From the cell containing the given text, extract its center point as (x, y) coordinate. 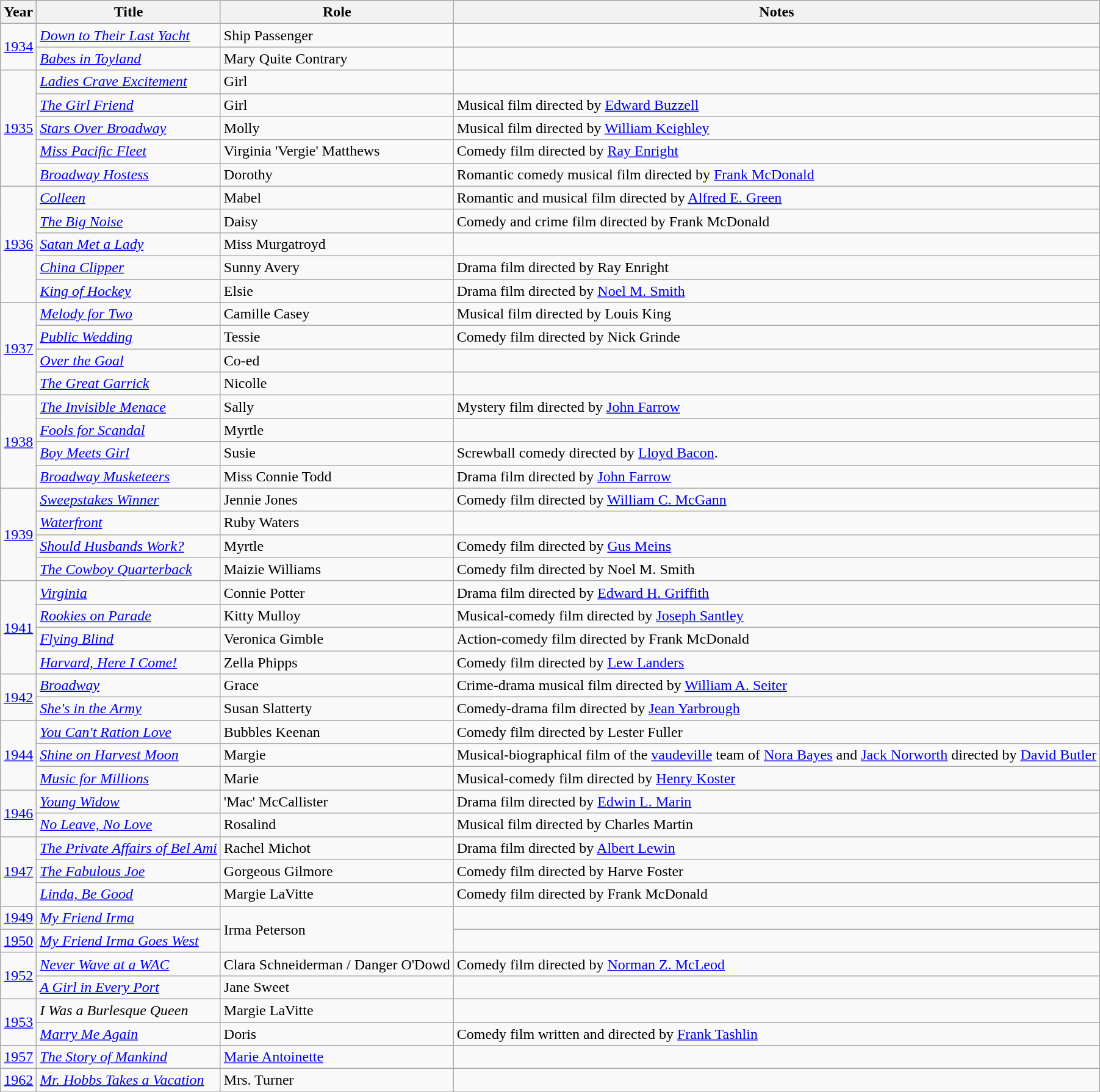
Tessie (337, 337)
Young Widow (129, 802)
Ship Passenger (337, 35)
1952 (18, 975)
Romantic comedy musical film directed by Frank McDonald (776, 174)
Comedy film directed by Lew Landers (776, 662)
Comedy film directed by Frank McDonald (776, 894)
1957 (18, 1057)
Harvard, Here I Come! (129, 662)
The Girl Friend (129, 105)
Mrs. Turner (337, 1080)
Mabel (337, 198)
Mr. Hobbs Takes a Vacation (129, 1080)
Sunny Avery (337, 267)
1938 (18, 442)
1953 (18, 1022)
1944 (18, 755)
Drama film directed by John Farrow (776, 476)
Rachel Michot (337, 848)
Dorothy (337, 174)
The Cowboy Quarterback (129, 569)
1962 (18, 1080)
King of Hockey (129, 291)
Virginia 'Vergie' Matthews (337, 151)
Comedy film directed by Gus Meins (776, 546)
Babes in Toyland (129, 59)
Broadway Musketeers (129, 476)
'Mac' McCallister (337, 802)
She's in the Army (129, 709)
Jennie Jones (337, 500)
Marie Antoinette (337, 1057)
A Girl in Every Port (129, 987)
Irma Peterson (337, 929)
Susan Slatterty (337, 709)
Bubbles Keenan (337, 732)
Musical-comedy film directed by Joseph Santley (776, 616)
Drama film directed by Ray Enright (776, 267)
Title (129, 12)
Romantic and musical film directed by Alfred E. Green (776, 198)
1934 (18, 47)
Broadway (129, 686)
Crime-drama musical film directed by William A. Seiter (776, 686)
Shine on Harvest Moon (129, 755)
The Great Garrick (129, 384)
Marry Me Again (129, 1034)
Maizie Williams (337, 569)
Music for Millions (129, 778)
Comedy film directed by Nick Grinde (776, 337)
Action-comedy film directed by Frank McDonald (776, 639)
Elsie (337, 291)
Waterfront (129, 523)
1936 (18, 244)
1950 (18, 941)
Drama film directed by Edward H. Griffith (776, 592)
Musical-biographical film of the vaudeville team of Nora Bayes and Jack Norworth directed by David Butler (776, 755)
1942 (18, 697)
My Friend Irma Goes West (129, 941)
Drama film directed by Noel M. Smith (776, 291)
Drama film directed by Albert Lewin (776, 848)
The Big Noise (129, 221)
Drama film directed by Edwin L. Marin (776, 802)
Virginia (129, 592)
Sweepstakes Winner (129, 500)
Nicolle (337, 384)
I Was a Burlesque Queen (129, 1010)
Over the Goal (129, 361)
Comedy film directed by William C. McGann (776, 500)
Should Husbands Work? (129, 546)
Miss Pacific Fleet (129, 151)
Co-ed (337, 361)
Doris (337, 1034)
Sally (337, 407)
Fools for Scandal (129, 430)
Year (18, 12)
Ruby Waters (337, 523)
Molly (337, 128)
Mary Quite Contrary (337, 59)
Stars Over Broadway (129, 128)
China Clipper (129, 267)
Never Wave at a WAC (129, 964)
1949 (18, 918)
Comedy and crime film directed by Frank McDonald (776, 221)
Grace (337, 686)
1947 (18, 871)
Rookies on Parade (129, 616)
1935 (18, 128)
1937 (18, 349)
Veronica Gimble (337, 639)
You Can't Ration Love (129, 732)
Comedy film directed by Ray Enright (776, 151)
Musical film directed by Edward Buzzell (776, 105)
Camille Casey (337, 314)
Down to Their Last Yacht (129, 35)
Comedy film directed by Lester Fuller (776, 732)
Musical-comedy film directed by Henry Koster (776, 778)
Rosalind (337, 825)
1939 (18, 534)
No Leave, No Love (129, 825)
Miss Murgatroyd (337, 244)
Susie (337, 453)
Clara Schneiderman / Danger O'Dowd (337, 964)
Miss Connie Todd (337, 476)
Broadway Hostess (129, 174)
Melody for Two (129, 314)
Notes (776, 12)
Daisy (337, 221)
Kitty Mulloy (337, 616)
Marie (337, 778)
Comedy film directed by Norman Z. McLeod (776, 964)
The Private Affairs of Bel Ami (129, 848)
The Fabulous Joe (129, 871)
1941 (18, 627)
Margie (337, 755)
Jane Sweet (337, 987)
Satan Met a Lady (129, 244)
Musical film directed by William Keighley (776, 128)
My Friend Irma (129, 918)
Flying Blind (129, 639)
Comedy film directed by Harve Foster (776, 871)
Comedy-drama film directed by Jean Yarbrough (776, 709)
Screwball comedy directed by Lloyd Bacon. (776, 453)
Comedy film directed by Noel M. Smith (776, 569)
Gorgeous Gilmore (337, 871)
Zella Phipps (337, 662)
The Story of Mankind (129, 1057)
Musical film directed by Charles Martin (776, 825)
Mystery film directed by John Farrow (776, 407)
Musical film directed by Louis King (776, 314)
Colleen (129, 198)
Boy Meets Girl (129, 453)
Comedy film written and directed by Frank Tashlin (776, 1034)
Linda, Be Good (129, 894)
The Invisible Menace (129, 407)
Ladies Crave Excitement (129, 82)
Connie Potter (337, 592)
1946 (18, 813)
Public Wedding (129, 337)
Role (337, 12)
